Scan for the cell matching the given text and deliver its (X, Y) coordinate at center. 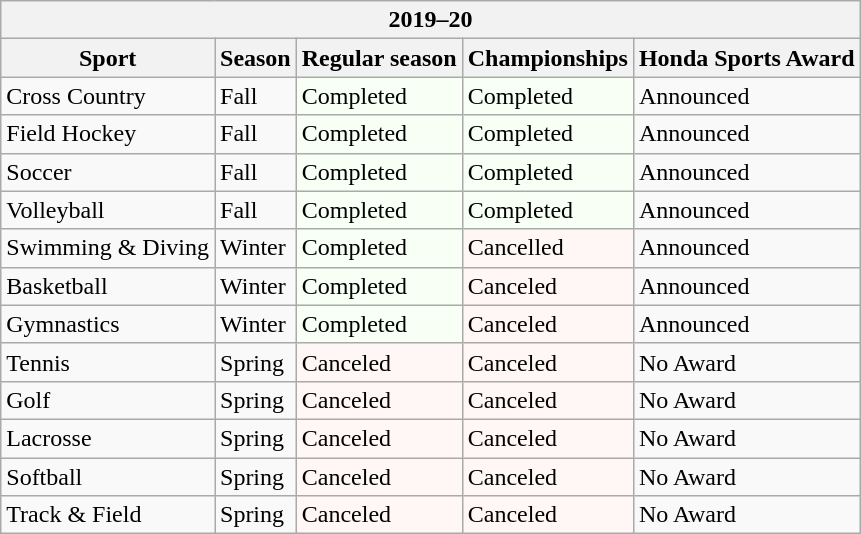
Swimming & Diving (108, 248)
Volleyball (108, 210)
Field Hockey (108, 134)
Regular season (379, 58)
Gymnastics (108, 324)
Season (255, 58)
Championships (548, 58)
Cancelled (548, 248)
Basketball (108, 286)
Honda Sports Award (746, 58)
Cross Country (108, 96)
Softball (108, 477)
Track & Field (108, 515)
Golf (108, 400)
Sport (108, 58)
Lacrosse (108, 438)
2019–20 (430, 20)
Tennis (108, 362)
Soccer (108, 172)
